Return the (X, Y) coordinate for the center point of the cell that contains the specified text.  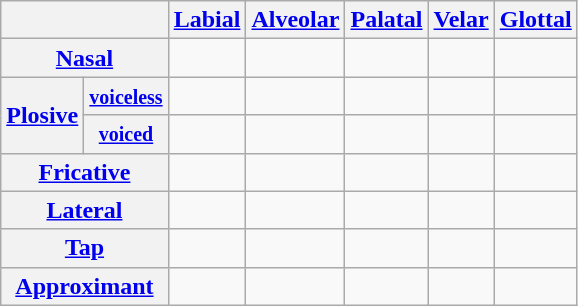
Glottal (536, 20)
Alveolar (296, 20)
Approximant (84, 286)
Tap (84, 248)
Palatal (386, 20)
Plosive (42, 115)
Labial (207, 20)
Fricative (84, 172)
Velar (461, 20)
voiced (126, 134)
voiceless (126, 96)
Lateral (84, 210)
Nasal (84, 58)
